Scan for the cell matching the given text and deliver its [x, y] coordinate at center. 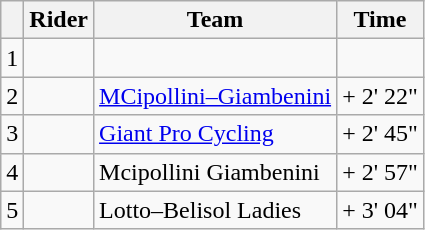
Mcipollini Giambenini [216, 172]
Giant Pro Cycling [216, 134]
+ 2' 45" [380, 134]
+ 2' 57" [380, 172]
Lotto–Belisol Ladies [216, 210]
+ 3' 04" [380, 210]
+ 2' 22" [380, 96]
Time [380, 20]
Team [216, 20]
MCipollini–Giambenini [216, 96]
3 [12, 134]
5 [12, 210]
1 [12, 58]
4 [12, 172]
2 [12, 96]
Rider [59, 20]
